Scan for the cell matching the given text and deliver its [X, Y] coordinate at center. 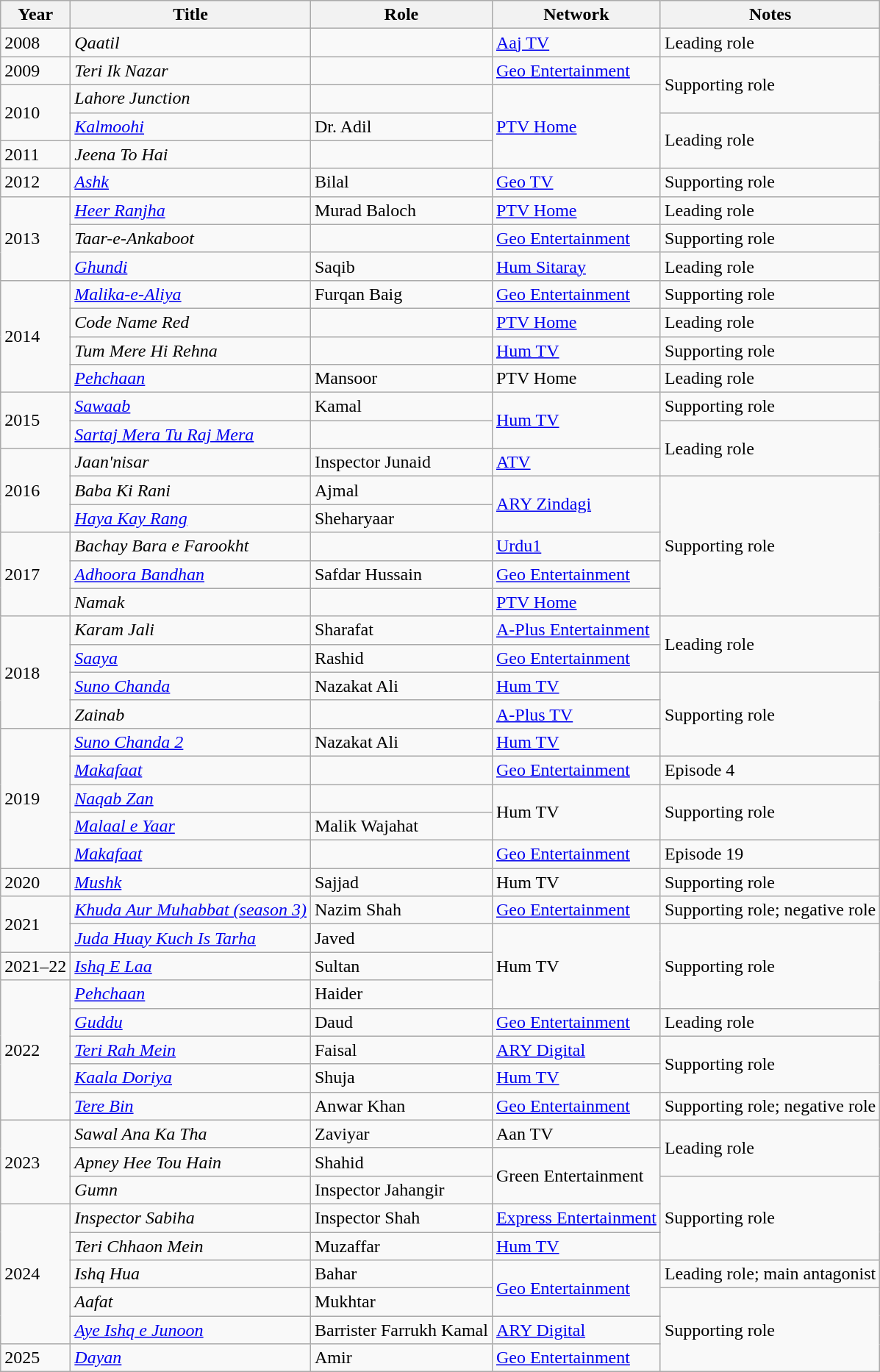
2013 [35, 238]
A-Plus Entertainment [576, 630]
Episode 4 [770, 770]
Teri Ik Nazar [191, 71]
2017 [35, 574]
2019 [35, 798]
Malik Wajahat [401, 826]
Year [35, 15]
Geo TV [576, 182]
Juda Huay Kuch Is Tarha [191, 938]
Inspector Jahangir [401, 1190]
Malaal e Yaar [191, 826]
2014 [35, 336]
2021–22 [35, 966]
Zainab [191, 714]
Qaatil [191, 43]
Furqan Baig [401, 294]
Mukhtar [401, 1302]
Safdar Hussain [401, 574]
Ajmal [401, 490]
Inspector Shah [401, 1218]
Tum Mere Hi Rehna [191, 351]
Role [401, 15]
Saqib [401, 266]
Karam Jali [191, 630]
Heer Ranjha [191, 210]
Sheharyaar [401, 518]
Naqab Zan [191, 798]
Episode 19 [770, 854]
Aafat [191, 1302]
2010 [35, 112]
Teri Rah Mein [191, 1050]
2024 [35, 1273]
2025 [35, 1358]
Lahore Junction [191, 99]
Sultan [401, 966]
Adhoora Bandhan [191, 574]
Ishq E Laa [191, 966]
Inspector Junaid [401, 462]
Code Name Red [191, 322]
Kaala Doriya [191, 1078]
Khuda Aur Muhabbat (season 3) [191, 910]
Kalmoohi [191, 126]
Suno Chanda 2 [191, 742]
Leading role; main antagonist [770, 1274]
Baba Ki Rani [191, 490]
Sharafat [401, 630]
Bachay Bara e Farookht [191, 546]
Green Entertainment [576, 1176]
2011 [35, 154]
Suno Chanda [191, 686]
Dayan [191, 1358]
Sartaj Mera Tu Raj Mera [191, 435]
2008 [35, 43]
Jeena To Hai [191, 154]
Ghundi [191, 266]
Daud [401, 1022]
Sawal Ana Ka Tha [191, 1134]
2009 [35, 71]
2020 [35, 882]
2018 [35, 672]
ATV [576, 462]
Kamal [401, 407]
Murad Baloch [401, 210]
Faisal [401, 1050]
2012 [35, 182]
Aan TV [576, 1134]
Aaj TV [576, 43]
2016 [35, 490]
Rashid [401, 658]
Teri Chhaon Mein [191, 1246]
Aye Ishq e Junoon [191, 1330]
Dr. Adil [401, 126]
A-Plus TV [576, 714]
Guddu [191, 1022]
Bilal [401, 182]
Title [191, 15]
Apney Hee Tou Hain [191, 1162]
Shuja [401, 1078]
Gumn [191, 1190]
Shahid [401, 1162]
Malika-e-Aliya [191, 294]
Namak [191, 602]
Barrister Farrukh Kamal [401, 1330]
Tere Bin [191, 1106]
Ishq Hua [191, 1274]
2015 [35, 421]
Mansoor [401, 379]
Mushk [191, 882]
Inspector Sabiha [191, 1218]
2023 [35, 1162]
ARY Zindagi [576, 504]
Taar-e-Ankaboot [191, 238]
2022 [35, 1050]
Jaan'nisar [191, 462]
Urdu1 [576, 546]
Anwar Khan [401, 1106]
Saaya [191, 658]
Express Entertainment [576, 1218]
Ashk [191, 182]
Sajjad [401, 882]
Nazim Shah [401, 910]
Hum Sitaray [576, 266]
Network [576, 15]
Zaviyar [401, 1134]
Haya Kay Rang [191, 518]
Notes [770, 15]
Javed [401, 938]
Bahar [401, 1274]
2021 [35, 924]
Haider [401, 994]
Muzaffar [401, 1246]
Amir [401, 1358]
Sawaab [191, 407]
